Determine the (X, Y) coordinate at the center of the cell enclosing the given text.  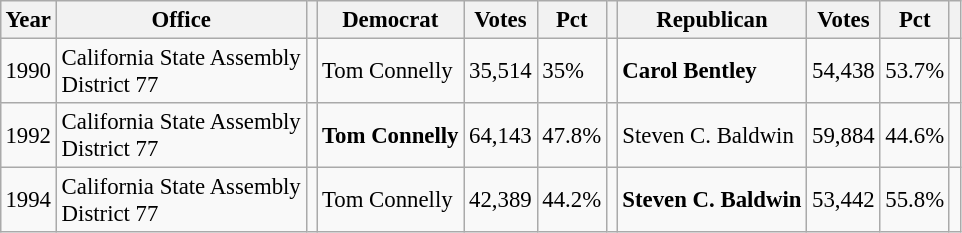
44.6% (914, 136)
Carol Bentley (712, 70)
Year (28, 20)
Democrat (390, 20)
47.8% (572, 136)
35,514 (500, 70)
55.8% (914, 200)
35% (572, 70)
53,442 (844, 200)
54,438 (844, 70)
53.7% (914, 70)
1990 (28, 70)
44.2% (572, 200)
59,884 (844, 136)
1994 (28, 200)
64,143 (500, 136)
Office (181, 20)
Republican (712, 20)
1992 (28, 136)
42,389 (500, 200)
